Provide the [x, y] coordinate of the cell's center where the given text is located.  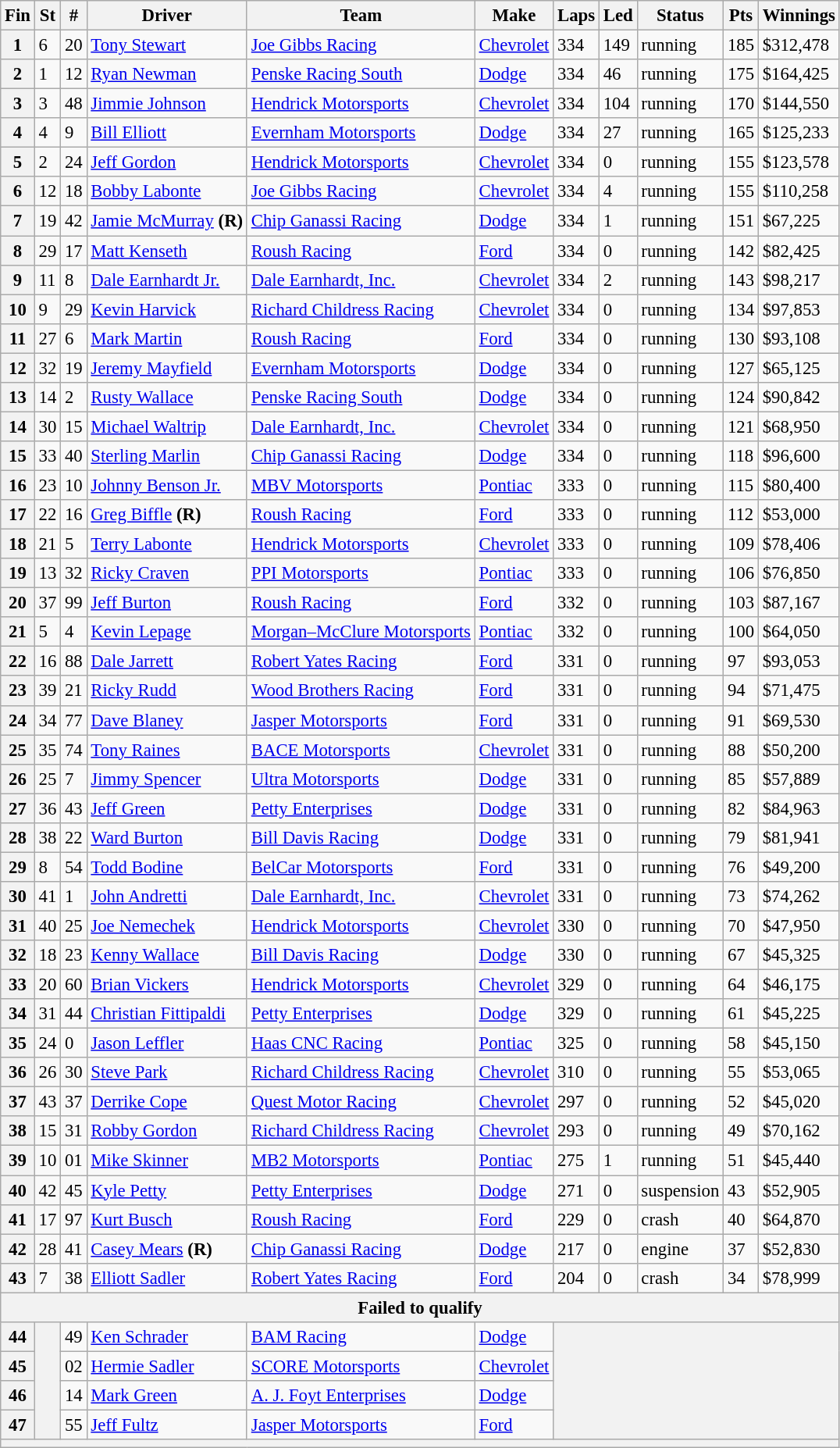
PPI Motorsports [361, 573]
121 [742, 426]
$144,550 [799, 104]
94 [742, 691]
St [47, 16]
suspension [681, 1190]
275 [576, 1161]
Dale Jarrett [167, 662]
149 [618, 45]
A. J. Foyt Enterprises [361, 1396]
$47,950 [799, 926]
143 [742, 280]
130 [742, 338]
$67,225 [799, 221]
$45,225 [799, 1014]
Team [361, 16]
02 [73, 1366]
Wood Brothers Racing [361, 691]
Jason Leffler [167, 1043]
$69,530 [799, 720]
Kyle Petty [167, 1190]
Kurt Busch [167, 1219]
Jeff Fultz [167, 1425]
$46,175 [799, 985]
BAM Racing [361, 1337]
Morgan–McClure Motorsports [361, 632]
$64,050 [799, 632]
58 [742, 1043]
61 [742, 1014]
60 [73, 985]
82 [742, 808]
$98,217 [799, 280]
Jeff Gordon [167, 162]
54 [73, 867]
51 [742, 1161]
Derrike Cope [167, 1102]
$76,850 [799, 573]
271 [576, 1190]
79 [742, 838]
Michael Waltrip [167, 426]
165 [742, 133]
Dale Earnhardt Jr. [167, 280]
185 [742, 45]
$65,125 [799, 368]
Winnings [799, 16]
Robby Gordon [167, 1132]
64 [742, 985]
Tony Raines [167, 750]
293 [576, 1132]
$49,200 [799, 867]
Steve Park [167, 1072]
Make [514, 16]
Mark Green [167, 1396]
$52,830 [799, 1249]
Todd Bodine [167, 867]
134 [742, 309]
Ward Burton [167, 838]
$82,425 [799, 251]
Elliott Sadler [167, 1278]
# [73, 16]
Failed to qualify [420, 1307]
Joe Nemechek [167, 926]
Status [681, 16]
Mike Skinner [167, 1161]
$110,258 [799, 191]
Hermie Sadler [167, 1366]
Ultra Motorsports [361, 779]
151 [742, 221]
52 [742, 1102]
01 [73, 1161]
Jeff Burton [167, 603]
MB2 Motorsports [361, 1161]
Ricky Rudd [167, 691]
Mark Martin [167, 338]
Ken Schrader [167, 1337]
118 [742, 456]
Quest Motor Racing [361, 1102]
99 [73, 603]
106 [742, 573]
Jimmie Johnson [167, 104]
Bill Elliott [167, 133]
$64,870 [799, 1219]
Laps [576, 16]
109 [742, 544]
76 [742, 867]
74 [73, 750]
175 [742, 74]
Greg Biffle (R) [167, 515]
Christian Fittipaldi [167, 1014]
$97,853 [799, 309]
85 [742, 779]
$45,020 [799, 1102]
Sterling Marlin [167, 456]
112 [742, 515]
Johnny Benson Jr. [167, 485]
$93,108 [799, 338]
100 [742, 632]
$45,440 [799, 1161]
$70,162 [799, 1132]
Haas CNC Racing [361, 1043]
Dave Blaney [167, 720]
$84,963 [799, 808]
91 [742, 720]
Led [618, 16]
$74,262 [799, 897]
73 [742, 897]
Jimmy Spencer [167, 779]
325 [576, 1043]
124 [742, 398]
48 [73, 104]
217 [576, 1249]
$81,941 [799, 838]
Kevin Harvick [167, 309]
$125,233 [799, 133]
$57,889 [799, 779]
$123,578 [799, 162]
Jeremy Mayfield [167, 368]
310 [576, 1072]
Jeff Green [167, 808]
$80,400 [799, 485]
Ryan Newman [167, 74]
$78,406 [799, 544]
$52,905 [799, 1190]
SCORE Motorsports [361, 1366]
77 [73, 720]
$93,053 [799, 662]
$87,167 [799, 603]
$45,150 [799, 1043]
$50,200 [799, 750]
$90,842 [799, 398]
Terry Labonte [167, 544]
Brian Vickers [167, 985]
142 [742, 251]
Jamie McMurray (R) [167, 221]
Rusty Wallace [167, 398]
Ricky Craven [167, 573]
Fin [18, 16]
67 [742, 955]
204 [576, 1278]
BACE Motorsports [361, 750]
103 [742, 603]
$312,478 [799, 45]
170 [742, 104]
John Andretti [167, 897]
Kevin Lepage [167, 632]
70 [742, 926]
Casey Mears (R) [167, 1249]
$164,425 [799, 74]
Pts [742, 16]
Matt Kenseth [167, 251]
$96,600 [799, 456]
Tony Stewart [167, 45]
$71,475 [799, 691]
297 [576, 1102]
MBV Motorsports [361, 485]
Bobby Labonte [167, 191]
$53,065 [799, 1072]
104 [618, 104]
127 [742, 368]
$45,325 [799, 955]
$68,950 [799, 426]
BelCar Motorsports [361, 867]
engine [681, 1249]
Driver [167, 16]
47 [18, 1425]
Kenny Wallace [167, 955]
115 [742, 485]
229 [576, 1219]
$78,999 [799, 1278]
$53,000 [799, 515]
